Find where the given text appears and provide that cell's center as [x, y] coordinate. 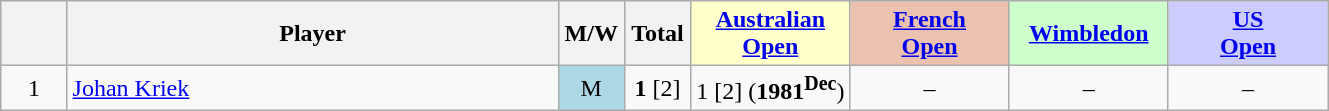
1 [34, 88]
1 [2] [657, 88]
US Open [1248, 34]
Total [657, 34]
Player [312, 34]
Wimbledon [1088, 34]
M/W [591, 34]
French Open [930, 34]
1 [2] (1981Dec) [770, 88]
M [591, 88]
Johan Kriek [312, 88]
Australian Open [770, 34]
